For the text-containing cell, return its midpoint in [x, y] coordinate format. 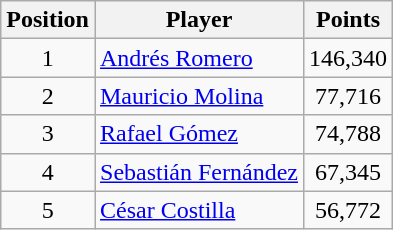
César Costilla [198, 210]
Andrés Romero [198, 58]
3 [48, 134]
1 [48, 58]
Mauricio Molina [198, 96]
2 [48, 96]
Rafael Gómez [198, 134]
Points [348, 20]
Player [198, 20]
56,772 [348, 210]
4 [48, 172]
77,716 [348, 96]
146,340 [348, 58]
Sebastián Fernández [198, 172]
67,345 [348, 172]
74,788 [348, 134]
5 [48, 210]
Position [48, 20]
